Return the [x, y] coordinate for the center point of the cell that contains the specified text.  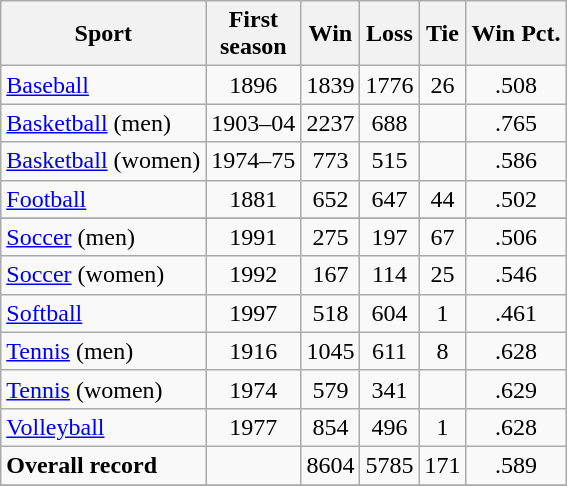
Firstseason [254, 34]
652 [330, 199]
Overall record [104, 465]
647 [390, 199]
Tennis (women) [104, 389]
.461 [516, 313]
1839 [330, 85]
604 [390, 313]
1974–75 [254, 161]
611 [390, 351]
773 [330, 161]
Football [104, 199]
1992 [254, 275]
496 [390, 427]
515 [390, 161]
1916 [254, 351]
.506 [516, 237]
1974 [254, 389]
.586 [516, 161]
114 [390, 275]
5785 [390, 465]
Sport [104, 34]
8 [442, 351]
Loss [390, 34]
1997 [254, 313]
Soccer (men) [104, 237]
.765 [516, 123]
1881 [254, 199]
Softball [104, 313]
1977 [254, 427]
Win Pct. [516, 34]
518 [330, 313]
Baseball [104, 85]
.546 [516, 275]
167 [330, 275]
275 [330, 237]
.502 [516, 199]
1896 [254, 85]
171 [442, 465]
688 [390, 123]
197 [390, 237]
Win [330, 34]
Volleyball [104, 427]
.589 [516, 465]
Tennis (men) [104, 351]
44 [442, 199]
.508 [516, 85]
Basketball (women) [104, 161]
1776 [390, 85]
579 [330, 389]
Basketball (men) [104, 123]
8604 [330, 465]
Soccer (women) [104, 275]
2237 [330, 123]
Tie [442, 34]
341 [390, 389]
1991 [254, 237]
1903–04 [254, 123]
.629 [516, 389]
26 [442, 85]
25 [442, 275]
854 [330, 427]
1045 [330, 351]
67 [442, 237]
